From the cell containing the given text, extract its center point as (x, y) coordinate. 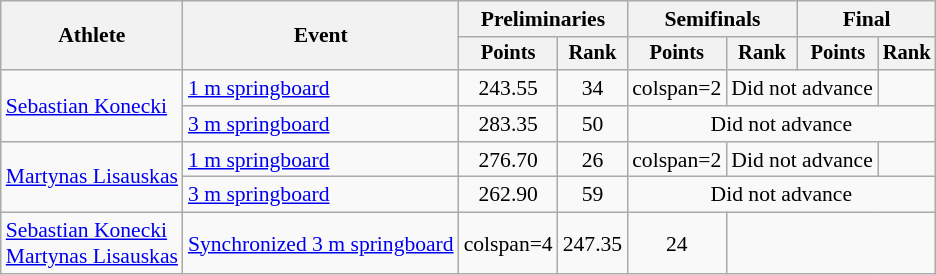
50 (592, 124)
262.90 (508, 195)
Martynas Lisauskas (92, 178)
Synchronized 3 m springboard (321, 244)
Semifinals (712, 19)
59 (592, 195)
26 (592, 160)
276.70 (508, 160)
Preliminaries (544, 19)
colspan=4 (508, 244)
Event (321, 36)
34 (592, 88)
283.35 (508, 124)
Final (867, 19)
Sebastian Konecki (92, 106)
Sebastian KoneckiMartynas Lisauskas (92, 244)
243.55 (508, 88)
247.35 (592, 244)
Athlete (92, 36)
24 (676, 244)
